Detect which cell encompasses the target text, then output its (x, y) center coordinate. 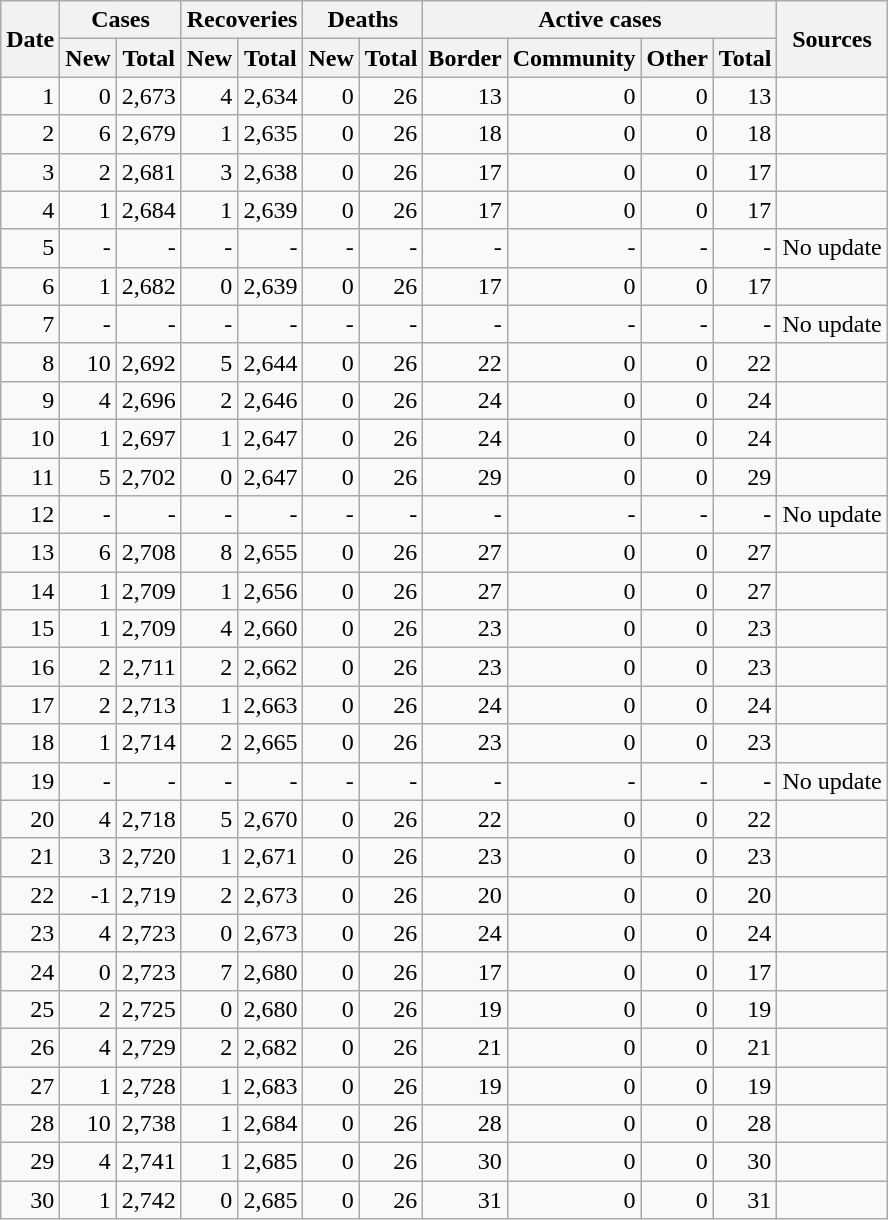
2,728 (148, 1085)
2,708 (148, 553)
2,713 (148, 705)
-1 (88, 895)
15 (30, 629)
2,655 (270, 553)
2,697 (148, 438)
2,656 (270, 591)
2,663 (270, 705)
2,741 (148, 1162)
2,692 (148, 362)
2,711 (148, 667)
2,671 (270, 857)
2,683 (270, 1085)
14 (30, 591)
2,670 (270, 819)
Recoveries (242, 20)
11 (30, 477)
2,681 (148, 172)
2,729 (148, 1047)
16 (30, 667)
2,646 (270, 400)
Date (30, 39)
2,714 (148, 743)
2,635 (270, 134)
Sources (832, 39)
2,679 (148, 134)
2,738 (148, 1124)
2,638 (270, 172)
Deaths (363, 20)
25 (30, 1009)
2,660 (270, 629)
2,742 (148, 1200)
9 (30, 400)
2,634 (270, 96)
2,644 (270, 362)
2,665 (270, 743)
12 (30, 515)
Community (574, 58)
2,725 (148, 1009)
Other (677, 58)
2,719 (148, 895)
2,696 (148, 400)
Border (465, 58)
2,702 (148, 477)
2,662 (270, 667)
Cases (120, 20)
Active cases (600, 20)
2,718 (148, 819)
2,720 (148, 857)
